Search for the cell housing the specified text and yield its [x, y] center coordinate. 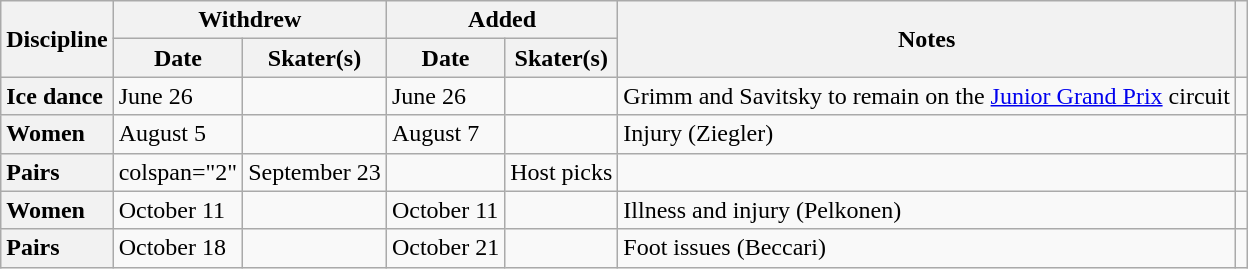
August 7 [445, 134]
Ice dance [57, 96]
October 18 [178, 248]
Notes [927, 39]
Foot issues (Beccari) [927, 248]
Grimm and Savitsky to remain on the Junior Grand Prix circuit [927, 96]
Illness and injury (Pelkonen) [927, 210]
August 5 [178, 134]
Host picks [562, 172]
September 23 [315, 172]
October 21 [445, 248]
Added [502, 20]
colspan="2" [178, 172]
Withdrew [250, 20]
Discipline [57, 39]
Injury (Ziegler) [927, 134]
